Find where the given text appears and provide that cell's center as (x, y) coordinate. 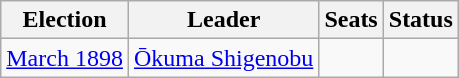
Status (420, 20)
Seats (351, 20)
Election (65, 20)
Ōkuma Shigenobu (223, 58)
Leader (223, 20)
March 1898 (65, 58)
